Search for the cell housing the specified text and yield its (X, Y) center coordinate. 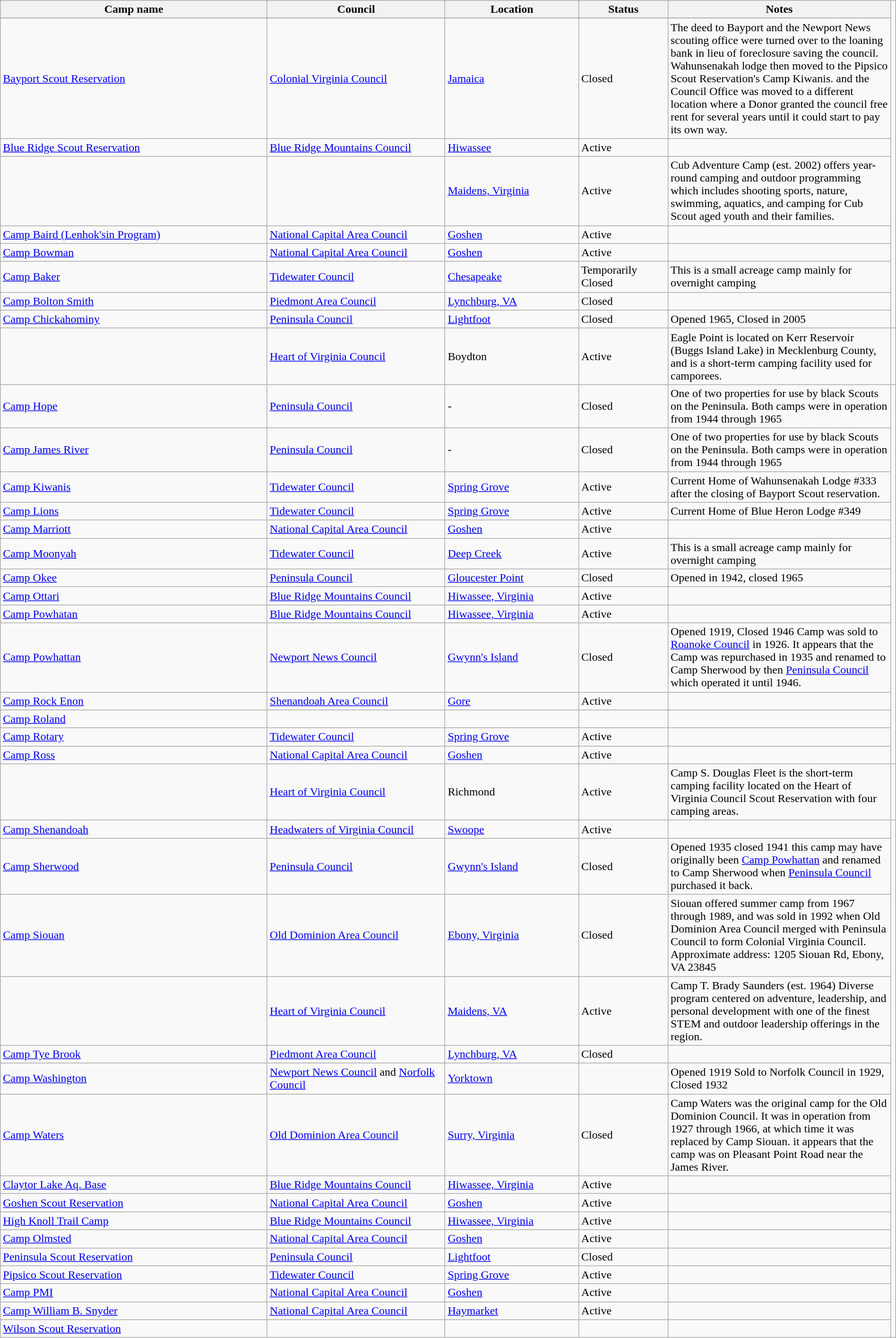
Camp name (134, 9)
Maidens, Virginia (512, 191)
Current Home of Blue Heron Lodge #349 (779, 511)
Current Home of Wahunsenakah Lodge #333 after the closing of Bayport Scout reservation. (779, 487)
Camp Hope (134, 406)
Camp Moonyah (134, 554)
Opened 1935 closed 1941 this camp may have originally been Camp Powhattan and renamed to Camp Sherwood when Peninsula Council purchased it back. (779, 866)
Camp S. Douglas Fleet is the short-term camping facility located on the Heart of Virginia Council Scout Reservation with four camping areas. (779, 792)
Chesapeake (512, 277)
Camp Waters (134, 1135)
Richmond (512, 792)
Temporarily Closed (624, 277)
Blue Ridge Scout Reservation (134, 147)
Camp Baker (134, 277)
Surry, Virginia (512, 1135)
Deep Creek (512, 554)
Maidens, VA (512, 1011)
Camp Siouan (134, 935)
Council (356, 9)
Camp Roland (134, 719)
Camp Okee (134, 578)
Camp Olmsted (134, 1239)
Camp Bowman (134, 252)
Camp Rotary (134, 737)
Camp Rock Enon (134, 701)
Pipsico Scout Reservation (134, 1275)
Camp Tye Brook (134, 1054)
Goshen Scout Reservation (134, 1203)
Boydton (512, 356)
Newport News Council and Norfolk Council (356, 1079)
Camp Washington (134, 1079)
Jamaica (512, 78)
Shenandoah Area Council (356, 701)
Bayport Scout Reservation (134, 78)
Camp Chickahominy (134, 319)
Newport News Council (356, 657)
High Knoll Trail Camp (134, 1221)
Camp Ross (134, 755)
Camp William B. Snyder (134, 1311)
Camp Marriott (134, 529)
Camp Powhattan (134, 657)
Ebony, Virginia (512, 935)
Headwaters of Virginia Council (356, 829)
Gore (512, 701)
Swoope (512, 829)
Status (624, 9)
Camp Sherwood (134, 866)
Location (512, 9)
Peninsula Scout Reservation (134, 1257)
Eagle Point is located on Kerr Reservoir (Buggs Island Lake) in Mecklenburg County, and is a short-term camping facility used for camporees. (779, 356)
Notes (779, 9)
Claytor Lake Aq. Base (134, 1185)
Opened 1965, Closed in 2005 (779, 319)
Camp Bolton Smith (134, 301)
Opened in 1942, closed 1965 (779, 578)
Wilson Scout Reservation (134, 1329)
Camp PMI (134, 1293)
Camp Shenandoah (134, 829)
Camp Baird (Lenhok'sin Program) (134, 234)
Camp Powhatan (134, 614)
Camp Lions (134, 511)
Opened 1919 Sold to Norfolk Council in 1929, Closed 1932 (779, 1079)
Hiwassee (512, 147)
Yorktown (512, 1079)
Gloucester Point (512, 578)
Camp Kiwanis (134, 487)
Haymarket (512, 1311)
Camp Ottari (134, 596)
Camp James River (134, 449)
Colonial Virginia Council (356, 78)
